Capture the cell that displays the provided text and extract its (x, y) central coordinate. 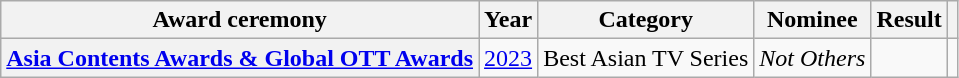
Nominee (812, 20)
2023 (508, 58)
Asia Contents Awards & Global OTT Awards (240, 58)
Not Others (812, 58)
Year (508, 20)
Category (646, 20)
Award ceremony (240, 20)
Result (909, 20)
Best Asian TV Series (646, 58)
